Scan for the cell matching the given text and deliver its [x, y] coordinate at center. 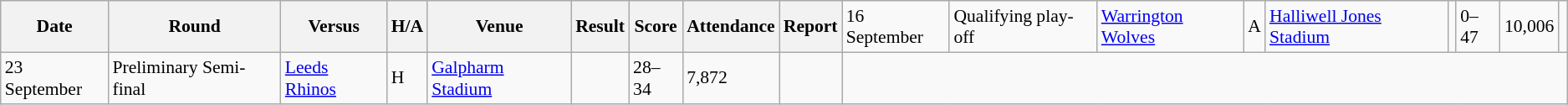
7,872 [731, 77]
Venue [499, 27]
Halliwell Jones Stadium [1356, 27]
Round [195, 27]
Warrington Wolves [1171, 27]
28–34 [656, 77]
0–47 [1479, 27]
Attendance [731, 27]
Date [55, 27]
Report [811, 27]
Qualifying play-off [1023, 27]
10,006 [1529, 27]
Preliminary Semi-final [195, 77]
Versus [335, 27]
Leeds Rhinos [335, 77]
Galpharm Stadium [499, 77]
Score [656, 27]
A [1254, 27]
Result [600, 27]
16 September [896, 27]
H [408, 77]
23 September [55, 77]
H/A [408, 27]
